Provide the [x, y] coordinate of the cell's center where the given text is located.  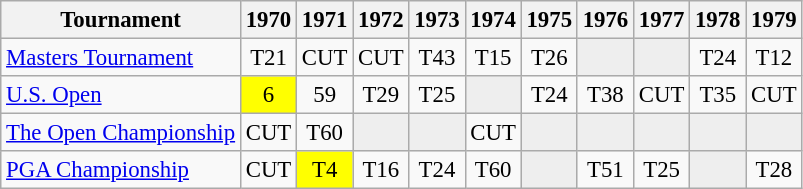
Masters Tournament [121, 58]
T35 [718, 95]
6 [268, 95]
59 [325, 95]
T21 [268, 58]
1971 [325, 20]
1978 [718, 20]
U.S. Open [121, 95]
1976 [605, 20]
T15 [493, 58]
PGA Championship [121, 170]
Tournament [121, 20]
T29 [381, 95]
T28 [774, 170]
T26 [549, 58]
T43 [437, 58]
1977 [661, 20]
1973 [437, 20]
T12 [774, 58]
The Open Championship [121, 133]
T4 [325, 170]
T51 [605, 170]
1972 [381, 20]
1974 [493, 20]
1979 [774, 20]
1975 [549, 20]
1970 [268, 20]
T38 [605, 95]
T16 [381, 170]
